Provide the [x, y] coordinate of the cell's center where the given text is located.  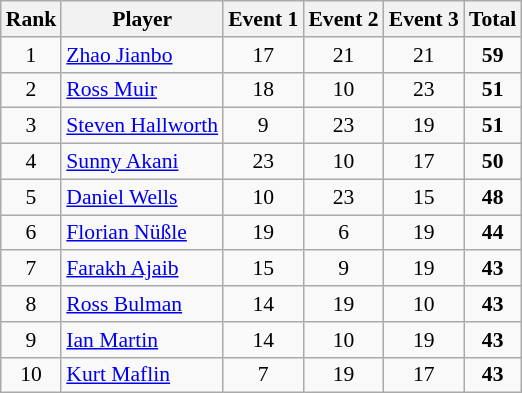
18 [263, 90]
Kurt Maflin [142, 375]
2 [32, 90]
59 [492, 55]
Steven Hallworth [142, 126]
Event 1 [263, 19]
5 [32, 197]
48 [492, 197]
Zhao Jianbo [142, 55]
Ian Martin [142, 340]
44 [492, 233]
Ross Bulman [142, 304]
Total [492, 19]
3 [32, 126]
Event 3 [424, 19]
Sunny Akani [142, 162]
Event 2 [343, 19]
Farakh Ajaib [142, 269]
Daniel Wells [142, 197]
8 [32, 304]
50 [492, 162]
Player [142, 19]
1 [32, 55]
Rank [32, 19]
4 [32, 162]
Florian Nüßle [142, 233]
Ross Muir [142, 90]
